Output the (x, y) coordinate of the center of the cell containing the given text.  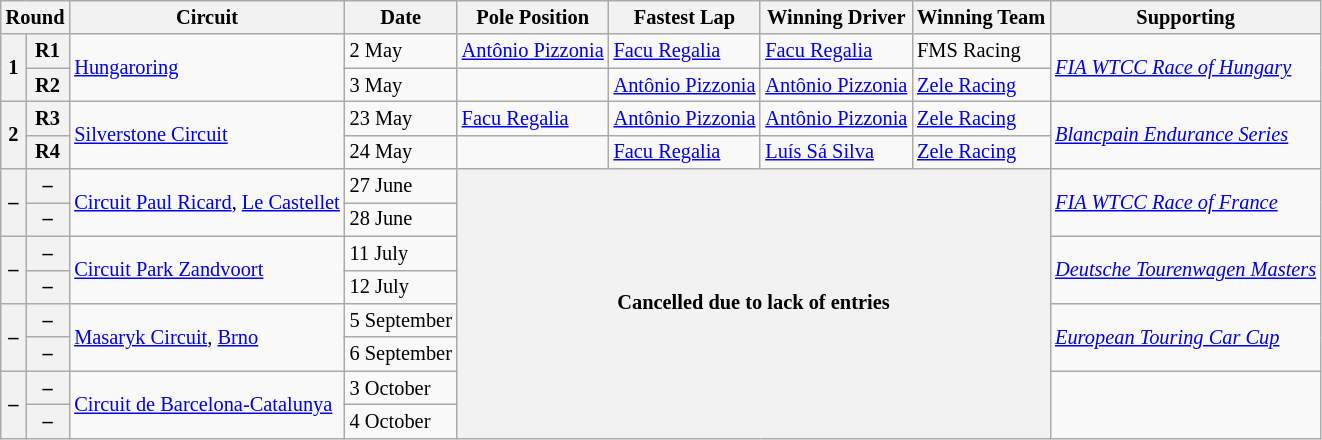
4 October (401, 421)
Circuit (206, 17)
27 June (401, 186)
Winning Team (981, 17)
28 June (401, 219)
FMS Racing (981, 51)
R1 (48, 51)
23 May (401, 118)
R2 (48, 85)
Round (36, 17)
2 May (401, 51)
12 July (401, 287)
Winning Driver (836, 17)
3 October (401, 388)
24 May (401, 152)
5 September (401, 320)
3 May (401, 85)
11 July (401, 253)
Blancpain Endurance Series (1186, 134)
FIA WTCC Race of France (1186, 202)
Hungaroring (206, 68)
Cancelled due to lack of entries (754, 304)
FIA WTCC Race of Hungary (1186, 68)
6 September (401, 354)
Supporting (1186, 17)
2 (14, 134)
Circuit de Barcelona-Catalunya (206, 404)
Pole Position (533, 17)
Date (401, 17)
Luís Sá Silva (836, 152)
European Touring Car Cup (1186, 336)
Masaryk Circuit, Brno (206, 336)
Circuit Paul Ricard, Le Castellet (206, 202)
Deutsche Tourenwagen Masters (1186, 270)
Fastest Lap (685, 17)
R4 (48, 152)
Silverstone Circuit (206, 134)
R3 (48, 118)
1 (14, 68)
Circuit Park Zandvoort (206, 270)
